Provide the [x, y] coordinate of the cell's center where the given text is located.  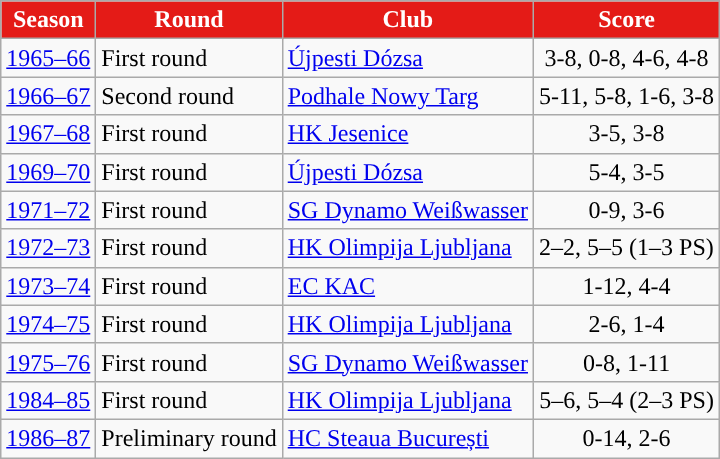
1975–76 [48, 362]
1972–73 [48, 248]
Preliminary round [189, 438]
Season [48, 20]
0-8, 1-11 [627, 362]
1986–87 [48, 438]
1967–68 [48, 134]
Podhale Nowy Targ [408, 96]
HC Steaua București [408, 438]
3-5, 3-8 [627, 134]
1974–75 [48, 324]
1984–85 [48, 400]
5–6, 5–4 (2–3 PS) [627, 400]
3-8, 0-8, 4-6, 4-8 [627, 58]
2-6, 1-4 [627, 324]
HK Jesenice [408, 134]
2–2, 5–5 (1–3 PS) [627, 248]
Second round [189, 96]
0-9, 3-6 [627, 210]
1965–66 [48, 58]
1969–70 [48, 172]
1966–67 [48, 96]
1-12, 4-4 [627, 286]
Club [408, 20]
Score [627, 20]
5-4, 3-5 [627, 172]
1973–74 [48, 286]
5-11, 5-8, 1-6, 3-8 [627, 96]
1971–72 [48, 210]
EC KAC [408, 286]
0-14, 2-6 [627, 438]
Round [189, 20]
